Search for the cell housing the specified text and yield its [x, y] center coordinate. 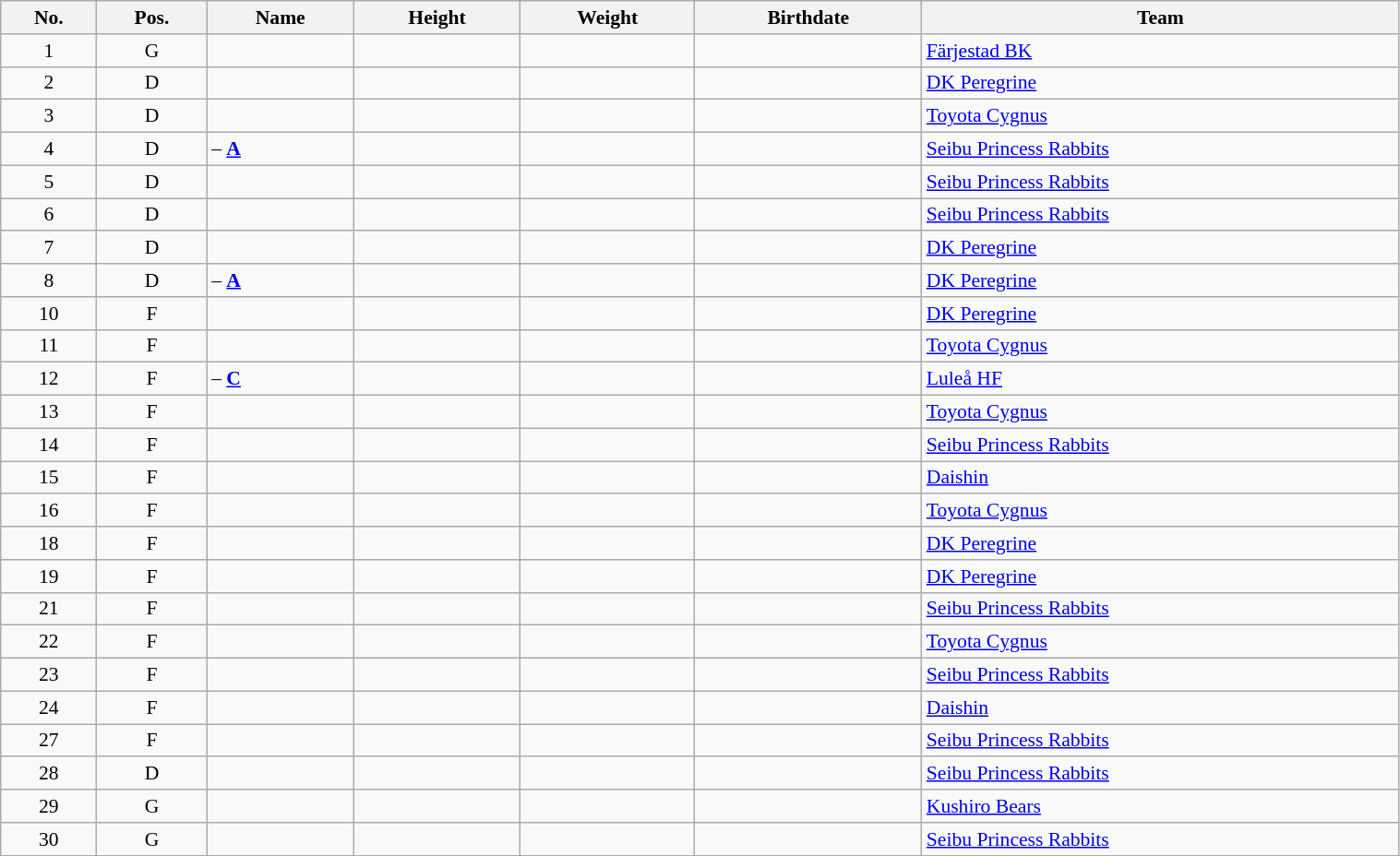
18 [49, 543]
Birthdate [808, 18]
27 [49, 741]
23 [49, 675]
4 [49, 149]
7 [49, 248]
14 [49, 445]
22 [49, 642]
12 [49, 379]
1 [49, 51]
8 [49, 280]
Weight [607, 18]
Name [281, 18]
10 [49, 314]
Kushiro Bears [1161, 806]
24 [49, 707]
Färjestad BK [1161, 51]
28 [49, 774]
6 [49, 215]
5 [49, 182]
16 [49, 511]
3 [49, 116]
11 [49, 346]
15 [49, 478]
Team [1161, 18]
No. [49, 18]
13 [49, 412]
19 [49, 577]
– C [281, 379]
Pos. [151, 18]
21 [49, 609]
Height [437, 18]
29 [49, 806]
2 [49, 83]
Luleå HF [1161, 379]
30 [49, 839]
